From the cell containing the given text, extract its center point as [x, y] coordinate. 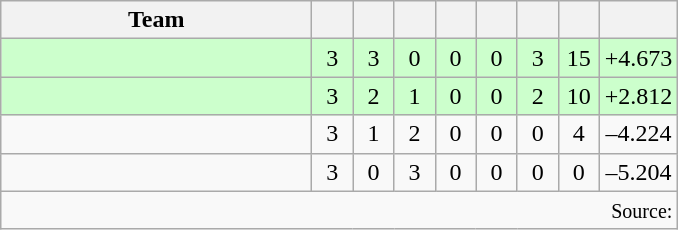
+2.812 [638, 96]
15 [578, 58]
4 [578, 134]
–4.224 [638, 134]
Team [156, 20]
10 [578, 96]
+4.673 [638, 58]
Source: [340, 210]
–5.204 [638, 172]
